Return the (x, y) coordinate for the center point of the cell that contains the specified text.  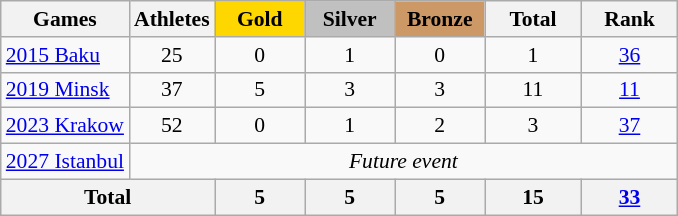
52 (172, 126)
36 (630, 55)
Games (65, 19)
2015 Baku (65, 55)
2019 Minsk (65, 90)
Future event (404, 162)
2023 Krakow (65, 126)
Rank (630, 19)
Gold (260, 19)
Athletes (172, 19)
15 (534, 197)
33 (630, 197)
25 (172, 55)
2 (440, 126)
Bronze (440, 19)
2027 Istanbul (65, 162)
Silver (350, 19)
